Search for the cell housing the specified text and yield its (x, y) center coordinate. 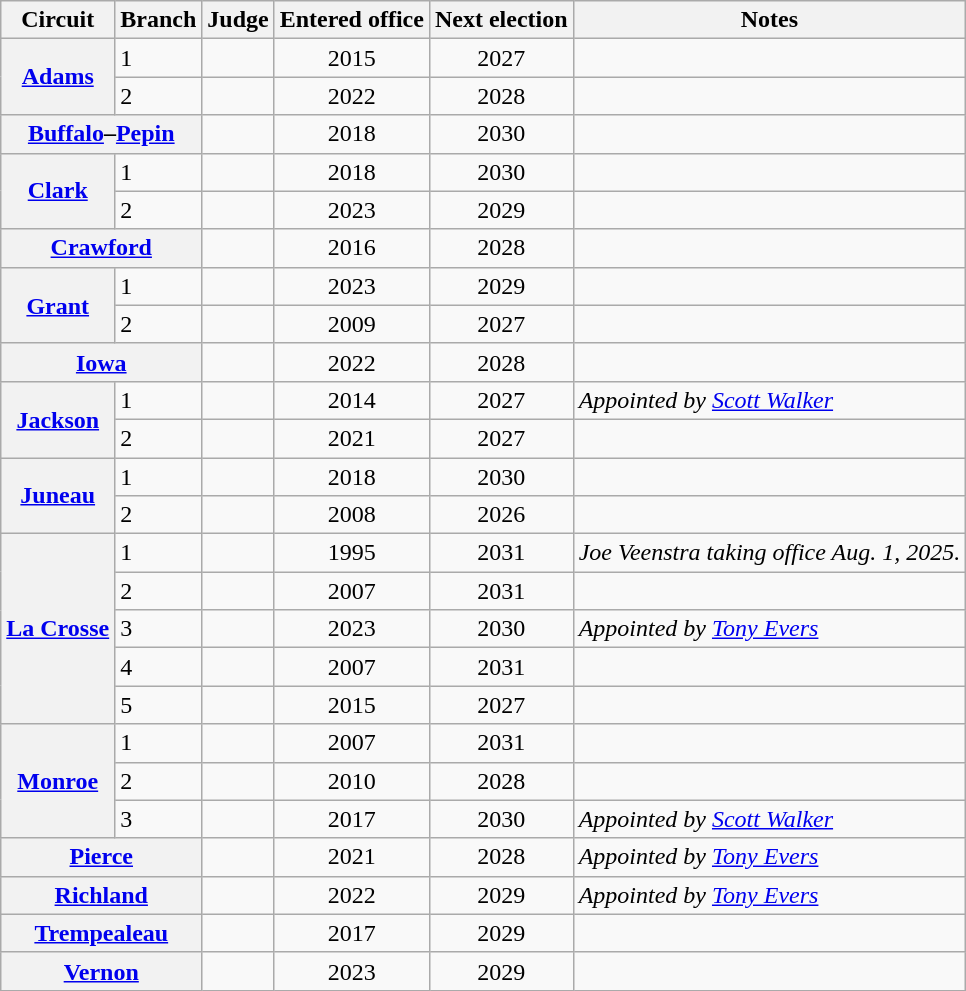
5 (158, 705)
Pierce (102, 857)
2016 (352, 248)
Notes (770, 20)
2026 (501, 515)
1995 (352, 553)
Crawford (102, 248)
4 (158, 667)
Next election (501, 20)
Monroe (58, 781)
2008 (352, 515)
Jackson (58, 419)
2010 (352, 781)
Clark (58, 191)
Juneau (58, 496)
La Crosse (58, 629)
Entered office (352, 20)
2014 (352, 400)
Grant (58, 305)
2009 (352, 324)
Richland (102, 895)
Vernon (102, 971)
Trempealeau (102, 933)
Joe Veenstra taking office Aug. 1, 2025. (770, 553)
Judge (238, 20)
Adams (58, 77)
Circuit (58, 20)
Iowa (102, 362)
Buffalo–Pepin (102, 134)
Branch (158, 20)
